Capture the cell that displays the provided text and extract its [X, Y] central coordinate. 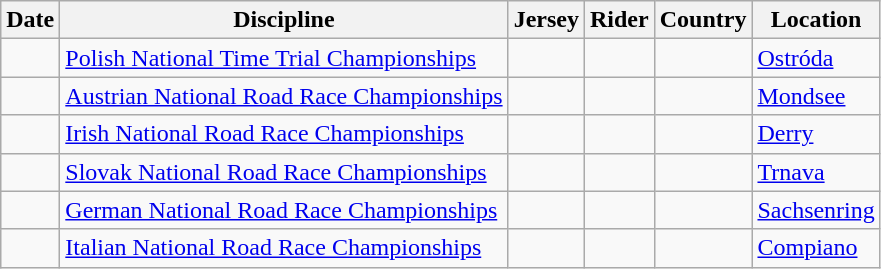
Trnava [816, 172]
Sachsenring [816, 210]
Compiano [816, 248]
Discipline [284, 20]
Mondsee [816, 96]
Country [703, 20]
Date [30, 20]
Austrian National Road Race Championships [284, 96]
Location [816, 20]
Polish National Time Trial Championships [284, 58]
Ostróda [816, 58]
Rider [619, 20]
Derry [816, 134]
Irish National Road Race Championships [284, 134]
Italian National Road Race Championships [284, 248]
German National Road Race Championships [284, 210]
Jersey [546, 20]
Slovak National Road Race Championships [284, 172]
